Locate the cell with the specified text and output its (x, y) center coordinate. 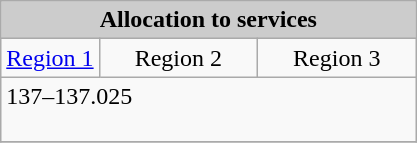
Region 1 (50, 58)
Region 2 (178, 58)
Region 3 (337, 58)
137–137.025 (208, 110)
Allocation to services (208, 20)
